Locate the cell with the specified text and output its (X, Y) center coordinate. 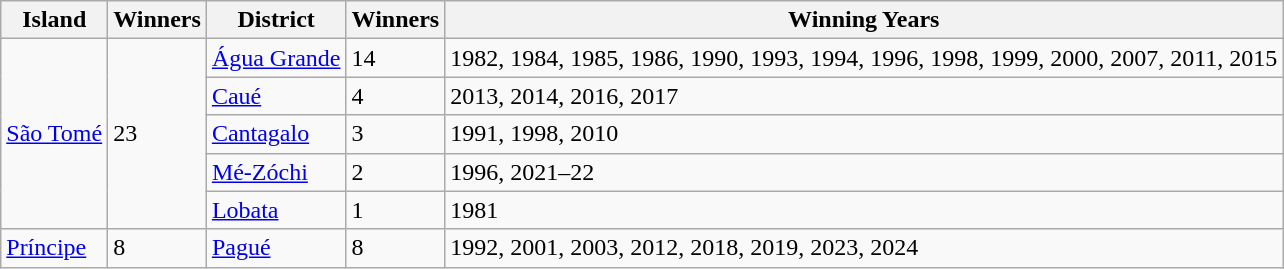
1996, 2021–22 (864, 172)
São Tomé (54, 134)
Lobata (276, 210)
1992, 2001, 2003, 2012, 2018, 2019, 2023, 2024 (864, 248)
1 (396, 210)
14 (396, 58)
2013, 2014, 2016, 2017 (864, 96)
Pagué (276, 248)
3 (396, 134)
1991, 1998, 2010 (864, 134)
1981 (864, 210)
Winning Years (864, 20)
Caué (276, 96)
Príncipe (54, 248)
Água Grande (276, 58)
1982, 1984, 1985, 1986, 1990, 1993, 1994, 1996, 1998, 1999, 2000, 2007, 2011, 2015 (864, 58)
23 (158, 134)
Island (54, 20)
Cantagalo (276, 134)
District (276, 20)
Mé-Zóchi (276, 172)
2 (396, 172)
4 (396, 96)
